Find where the given text appears and provide that cell's center as (x, y) coordinate. 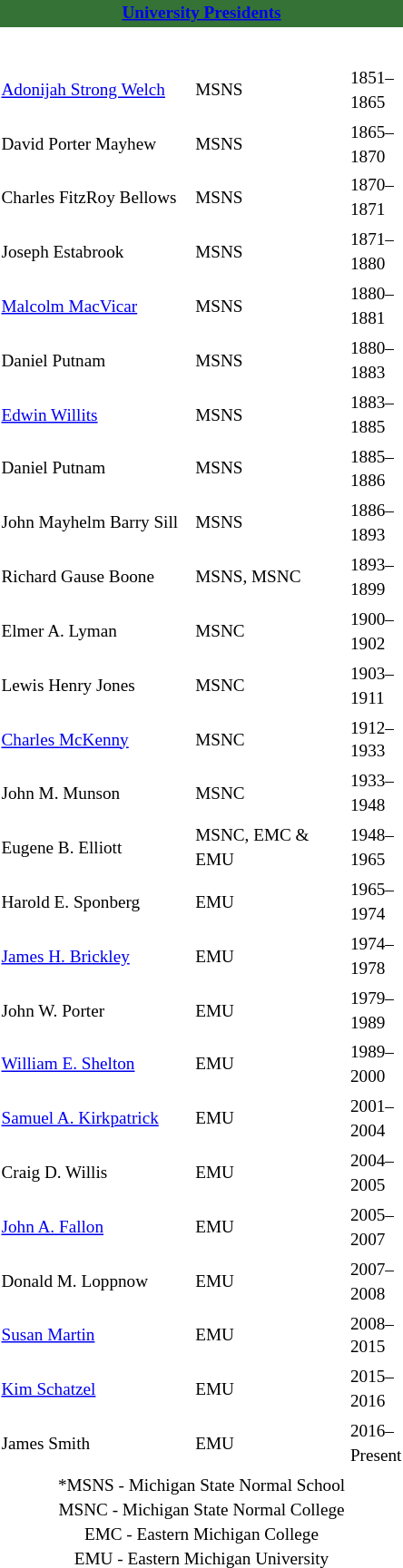
Malcolm MacVicar (96, 308)
James H. Brickley (96, 958)
John W. Porter (96, 1012)
1979–1989 (376, 1012)
1912–1933 (376, 740)
2008–2015 (376, 1337)
1880–1883 (376, 361)
Lewis Henry Jones (96, 687)
Edwin Willits (96, 415)
John Mayhelm Barry Sill (96, 524)
1883–1885 (376, 415)
1965–1974 (376, 903)
2005–2007 (376, 1228)
1974–1978 (376, 958)
MSNC, EMC & EMU (270, 849)
Eugene B. Elliott (96, 849)
John M. Munson (96, 794)
1903–1911 (376, 687)
1865–1870 (376, 145)
1933–1948 (376, 794)
MSNS, MSNC (270, 579)
David Porter Mayhew (96, 145)
2004–2005 (376, 1174)
1886–1893 (376, 524)
1885–1886 (376, 470)
Charles FitzRoy Bellows (96, 200)
1871–1880 (376, 254)
1989–2000 (376, 1066)
Kim Schatzel (96, 1391)
Adonijah Strong Welch (96, 91)
Samuel A. Kirkpatrick (96, 1119)
Craig D. Willis (96, 1174)
Elmer A. Lyman (96, 633)
Joseph Estabrook (96, 254)
2016–Present (376, 1446)
John A. Fallon (96, 1228)
1880–1881 (376, 308)
1851–1865 (376, 91)
Charles McKenny (96, 740)
2015–2016 (376, 1391)
1870–1871 (376, 200)
Richard Gause Boone (96, 579)
Harold E. Sponberg (96, 903)
William E. Shelton (96, 1066)
1900–1902 (376, 633)
Donald M. Loppnow (96, 1282)
1948–1965 (376, 849)
James Smith (96, 1446)
University Presidents (201, 14)
1893–1899 (376, 579)
2007–2008 (376, 1282)
2001–2004 (376, 1119)
Susan Martin (96, 1337)
